From the cell containing the given text, extract its center point as [X, Y] coordinate. 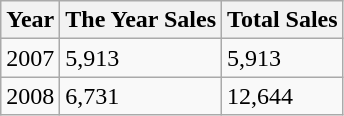
Total Sales [283, 20]
2007 [30, 58]
2008 [30, 96]
12,644 [283, 96]
6,731 [141, 96]
The Year Sales [141, 20]
Year [30, 20]
